Determine the [x, y] coordinate at the center of the cell enclosing the given text.  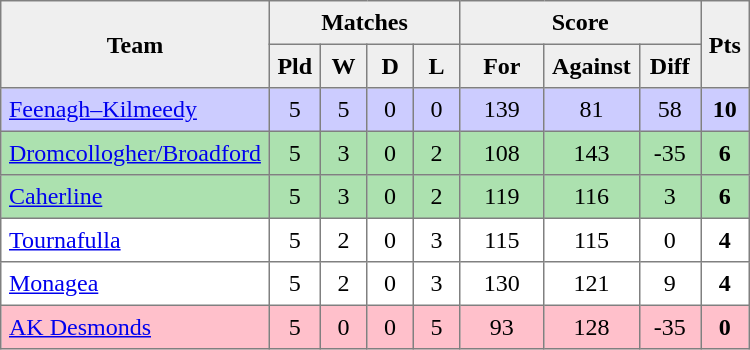
Score [580, 23]
D [390, 66]
119 [502, 197]
L [436, 66]
Against [592, 66]
58 [670, 110]
AK Desmonds [135, 327]
130 [502, 284]
Tournafulla [135, 240]
Feenagh–Kilmeedy [135, 110]
Pld [294, 66]
139 [502, 110]
Pts [725, 44]
108 [502, 153]
9 [670, 284]
Dromcollogher/Broadford [135, 153]
Team [135, 44]
Diff [670, 66]
128 [592, 327]
Matches [364, 23]
116 [592, 197]
143 [592, 153]
93 [502, 327]
121 [592, 284]
For [502, 66]
81 [592, 110]
Caherline [135, 197]
10 [725, 110]
W [343, 66]
Monagea [135, 284]
